Detect which cell encompasses the target text, then output its (x, y) center coordinate. 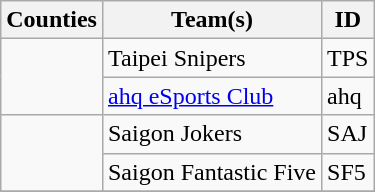
ID (348, 20)
Saigon Fantastic Five (212, 172)
SF5 (348, 172)
Taipei Snipers (212, 58)
SAJ (348, 134)
Counties (52, 20)
TPS (348, 58)
Team(s) (212, 20)
ahq (348, 96)
ahq eSports Club (212, 96)
Saigon Jokers (212, 134)
